Detect which cell encompasses the target text, then output its (X, Y) center coordinate. 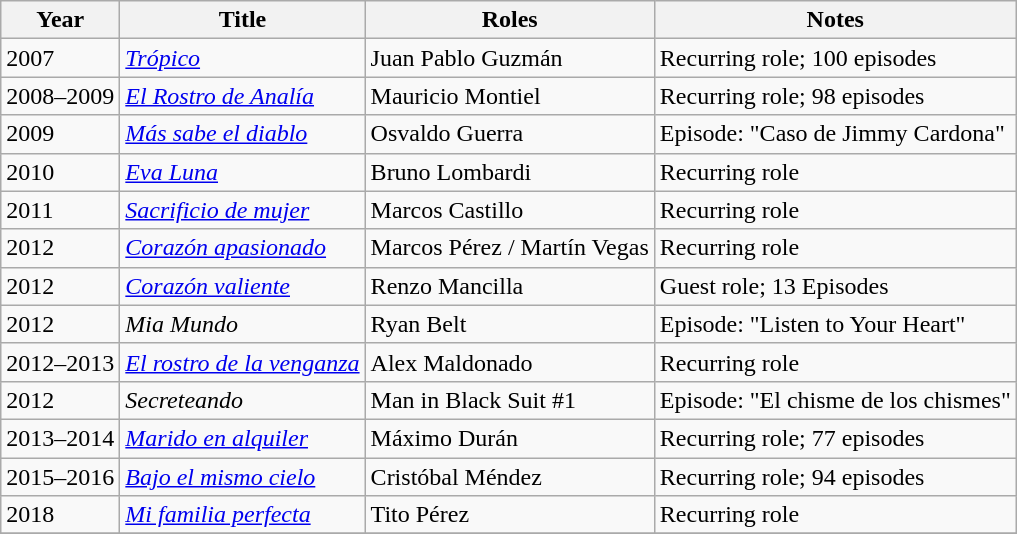
2010 (60, 172)
Mi familia perfecta (242, 515)
Cristóbal Méndez (510, 477)
Episode: "El chisme de los chismes" (835, 400)
Corazón valiente (242, 286)
Sacrificio de mujer (242, 210)
Guest role; 13 Episodes (835, 286)
Title (242, 20)
Ryan Belt (510, 324)
2015–2016 (60, 477)
Más sabe el diablo (242, 134)
Year (60, 20)
Episode: "Caso de Jimmy Cardona" (835, 134)
Recurring role; 77 episodes (835, 438)
Corazón apasionado (242, 248)
El Rostro de Analía (242, 96)
Marcos Castillo (510, 210)
Man in Black Suit #1 (510, 400)
Tito Pérez (510, 515)
Recurring role; 100 episodes (835, 58)
Máximo Durán (510, 438)
Alex Maldonado (510, 362)
Renzo Mancilla (510, 286)
2011 (60, 210)
Bajo el mismo cielo (242, 477)
Recurring role; 94 episodes (835, 477)
Roles (510, 20)
Bruno Lombardi (510, 172)
2007 (60, 58)
El rostro de la venganza (242, 362)
2012–2013 (60, 362)
Juan Pablo Guzmán (510, 58)
2018 (60, 515)
2013–2014 (60, 438)
Marcos Pérez / Martín Vegas (510, 248)
Mia Mundo (242, 324)
2009 (60, 134)
Notes (835, 20)
Eva Luna (242, 172)
Secreteando (242, 400)
Osvaldo Guerra (510, 134)
Marido en alquiler (242, 438)
Mauricio Montiel (510, 96)
Episode: "Listen to Your Heart" (835, 324)
Trópico (242, 58)
Recurring role; 98 episodes (835, 96)
2008–2009 (60, 96)
